Return (x, y) of the center of cell containing provided text 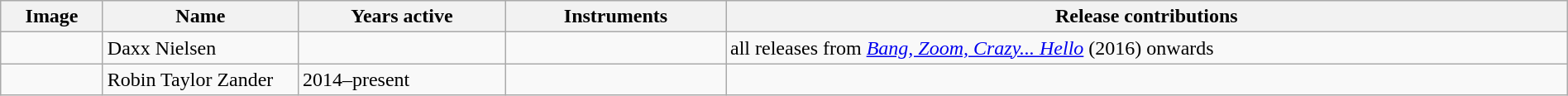
all releases from Bang, Zoom, Crazy... Hello (2016) onwards (1147, 48)
Image (52, 17)
Years active (402, 17)
Name (200, 17)
Daxx Nielsen (200, 48)
Instruments (615, 17)
Release contributions (1147, 17)
Robin Taylor Zander (200, 79)
2014–present (402, 79)
